Locate the cell with the specified text and output its (x, y) center coordinate. 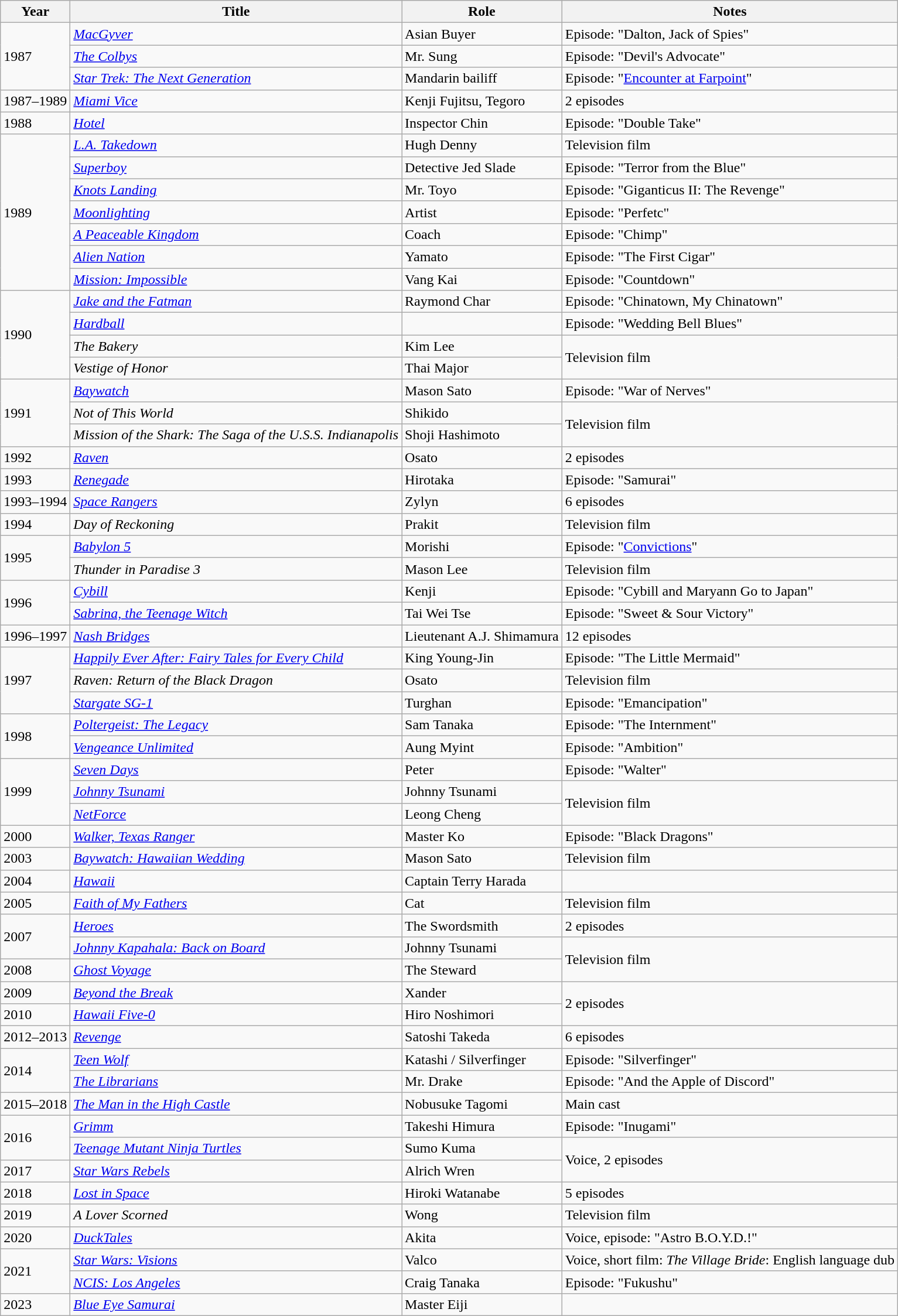
Alien Nation (236, 257)
2000 (35, 836)
Episode: "Black Dragons" (730, 836)
Voice, 2 episodes (730, 1160)
Mission: Impossible (236, 279)
Master Ko (482, 836)
Thunder in Paradise 3 (236, 569)
Nash Bridges (236, 635)
Year (35, 12)
Satoshi Takeda (482, 1037)
Kim Lee (482, 346)
Mason Lee (482, 569)
1998 (35, 736)
Yamato (482, 257)
Craig Tanaka (482, 1282)
Episode: "Chinatown, My Chinatown" (730, 302)
Babylon 5 (236, 546)
Mandarin bailiff (482, 78)
1995 (35, 558)
1990 (35, 335)
Episode: "And the Apple of Discord" (730, 1082)
Artist (482, 212)
12 episodes (730, 635)
Cybill (236, 591)
Hugh Denny (482, 145)
Sam Tanaka (482, 725)
Mission of the Shark: The Saga of the U.S.S. Indianapolis (236, 435)
Blue Eye Samurai (236, 1304)
Voice, short film: The Village Bride: English language dub (730, 1260)
1993–1994 (35, 502)
Raven: Return of the Black Dragon (236, 681)
Valco (482, 1260)
2007 (35, 936)
Episode: "Fukushu" (730, 1282)
Episode: "War of Nerves" (730, 391)
Cat (482, 903)
The Bakery (236, 346)
Raymond Char (482, 302)
Episode: "Cybill and Maryann Go to Japan" (730, 591)
2014 (35, 1071)
Katashi / Silverfinger (482, 1059)
2010 (35, 1015)
Akita (482, 1238)
Zylyn (482, 502)
2020 (35, 1238)
Title (236, 12)
1999 (35, 792)
2015–2018 (35, 1104)
2019 (35, 1215)
Renegade (236, 480)
Episode: "Double Take" (730, 123)
Shoji Hashimoto (482, 435)
Episode: "Chimp" (730, 234)
Nobusuke Tagomi (482, 1104)
Jake and the Fatman (236, 302)
Episode: "Inugami" (730, 1126)
The Man in the High Castle (236, 1104)
Prakit (482, 524)
Hiroki Watanabe (482, 1193)
Raven (236, 457)
Episode: "Terror from the Blue" (730, 168)
Morishi (482, 546)
Johnny Kapahala: Back on Board (236, 948)
Shikido (482, 413)
Vengeance Unlimited (236, 747)
Alrich Wren (482, 1171)
Not of This World (236, 413)
Day of Reckoning (236, 524)
2017 (35, 1171)
Voice, episode: "Astro B.O.Y.D.!" (730, 1238)
1989 (35, 212)
Peter (482, 770)
Revenge (236, 1037)
Mr. Sung (482, 56)
Sabrina, the Teenage Witch (236, 613)
Episode: "Devil's Advocate" (730, 56)
Role (482, 12)
Episode: "Sweet & Sour Victory" (730, 613)
Superboy (236, 168)
Episode: "Perfetc" (730, 212)
1987 (35, 56)
1993 (35, 480)
Captain Terry Harada (482, 881)
Hotel (236, 123)
Episode: "The First Cigar" (730, 257)
Happily Ever After: Fairy Tales for Every Child (236, 658)
Star Wars Rebels (236, 1171)
5 episodes (730, 1193)
2016 (35, 1137)
Miami Vice (236, 101)
2012–2013 (35, 1037)
2018 (35, 1193)
Turghan (482, 703)
Baywatch: Hawaiian Wedding (236, 859)
Master Eiji (482, 1304)
Sumo Kuma (482, 1148)
Lost in Space (236, 1193)
Teen Wolf (236, 1059)
Xander (482, 993)
MacGyver (236, 34)
Episode: "Samurai" (730, 480)
Episode: "The Little Mermaid" (730, 658)
Hawaii Five-0 (236, 1015)
The Swordsmith (482, 925)
Coach (482, 234)
Episode: "Wedding Bell Blues" (730, 324)
The Steward (482, 970)
1997 (35, 681)
The Colbys (236, 56)
2021 (35, 1271)
A Lover Scorned (236, 1215)
DuckTales (236, 1238)
2023 (35, 1304)
2003 (35, 859)
Poltergeist: The Legacy (236, 725)
NCIS: Los Angeles (236, 1282)
King Young-Jin (482, 658)
Detective Jed Slade (482, 168)
Mr. Drake (482, 1082)
Episode: "Dalton, Jack of Spies" (730, 34)
Beyond the Break (236, 993)
Mr. Toyo (482, 190)
Ghost Voyage (236, 970)
Episode: "The Internment" (730, 725)
Baywatch (236, 391)
Asian Buyer (482, 34)
Hardball (236, 324)
1991 (35, 413)
Teenage Mutant Ninja Turtles (236, 1148)
L.A. Takedown (236, 145)
Grimm (236, 1126)
1987–1989 (35, 101)
Tai Wei Tse (482, 613)
1996 (35, 602)
Seven Days (236, 770)
Takeshi Himura (482, 1126)
Star Trek: The Next Generation (236, 78)
Episode: "Convictions" (730, 546)
Episode: "Walter" (730, 770)
Episode: "Giganticus II: The Revenge" (730, 190)
Leong Cheng (482, 814)
Star Wars: Visions (236, 1260)
Walker, Texas Ranger (236, 836)
2005 (35, 903)
Episode: "Countdown" (730, 279)
Aung Myint (482, 747)
1994 (35, 524)
Thai Major (482, 368)
Hawaii (236, 881)
A Peaceable Kingdom (236, 234)
Episode: "Emancipation" (730, 703)
Episode: "Silverfinger" (730, 1059)
Episode: "Ambition" (730, 747)
NetForce (236, 814)
Lieutenant A.J. Shimamura (482, 635)
The Librarians (236, 1082)
Kenji (482, 591)
Vestige of Honor (236, 368)
Knots Landing (236, 190)
Inspector Chin (482, 123)
2009 (35, 993)
Notes (730, 12)
1996–1997 (35, 635)
Episode: "Encounter at Farpoint" (730, 78)
1992 (35, 457)
Faith of My Fathers (236, 903)
1988 (35, 123)
Heroes (236, 925)
2008 (35, 970)
Vang Kai (482, 279)
Hirotaka (482, 480)
Space Rangers (236, 502)
Hiro Noshimori (482, 1015)
Stargate SG-1 (236, 703)
2004 (35, 881)
Kenji Fujitsu, Tegoro (482, 101)
Moonlighting (236, 212)
Wong (482, 1215)
Main cast (730, 1104)
